Output the (x, y) coordinate of the center of the cell containing the given text.  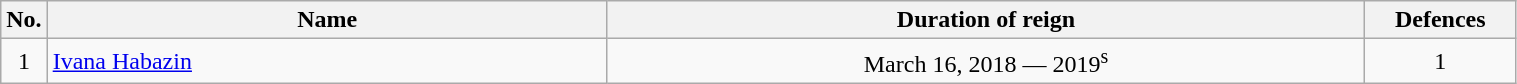
Defences (1441, 20)
Ivana Habazin (327, 62)
March 16, 2018 — 2019s (986, 62)
Name (327, 20)
Duration of reign (986, 20)
No. (24, 20)
